Detect which cell encompasses the target text, then output its (x, y) center coordinate. 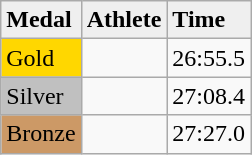
27:08.4 (209, 96)
Athlete (124, 20)
Silver (41, 96)
Bronze (41, 134)
27:27.0 (209, 134)
26:55.5 (209, 58)
Time (209, 20)
Medal (41, 20)
Gold (41, 58)
